Capture the cell that displays the provided text and extract its (x, y) central coordinate. 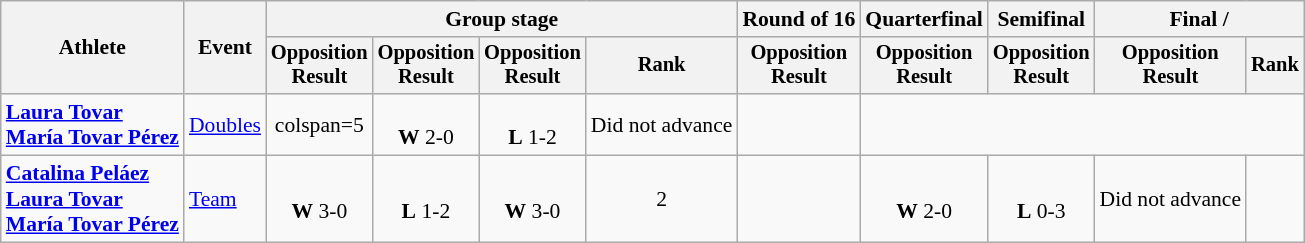
Team (225, 200)
colspan=5 (320, 124)
Round of 16 (798, 19)
Quarterfinal (924, 19)
Doubles (225, 124)
Semifinal (1042, 19)
Catalina PeláezLaura TovarMaría Tovar Pérez (92, 200)
Group stage (502, 19)
2 (662, 200)
L 0-3 (1042, 200)
Event (225, 48)
Laura TovarMaría Tovar Pérez (92, 124)
Final / (1200, 19)
Athlete (92, 48)
